Determine the (x, y) coordinate at the center of the cell enclosing the given text.  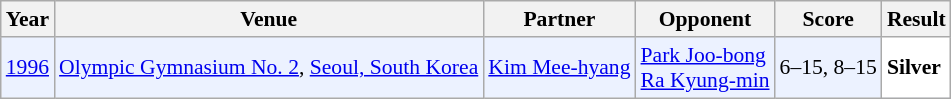
Olympic Gymnasium No. 2, Seoul, South Korea (268, 68)
Score (828, 19)
Opponent (706, 19)
Silver (916, 68)
6–15, 8–15 (828, 68)
Park Joo-bong Ra Kyung-min (706, 68)
Result (916, 19)
Kim Mee-hyang (559, 68)
Venue (268, 19)
1996 (28, 68)
Year (28, 19)
Partner (559, 19)
